Return the (X, Y) coordinate for the center point of the cell that contains the specified text.  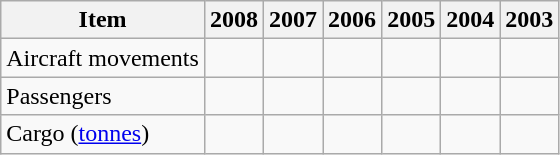
2006 (352, 20)
2007 (292, 20)
Passengers (103, 96)
Cargo (tonnes) (103, 134)
2008 (234, 20)
2004 (470, 20)
2003 (530, 20)
Item (103, 20)
Aircraft movements (103, 58)
2005 (412, 20)
